Output the (X, Y) coordinate of the center of the cell containing the given text.  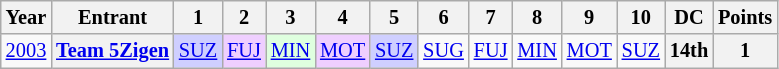
5 (394, 17)
Team 5Zigen (112, 51)
2003 (26, 51)
10 (641, 17)
7 (491, 17)
Entrant (112, 17)
6 (443, 17)
14th (689, 51)
Year (26, 17)
DC (689, 17)
Points (745, 17)
SUG (443, 51)
9 (590, 17)
8 (536, 17)
3 (290, 17)
4 (342, 17)
2 (244, 17)
